Find where the given text appears and provide that cell's center as (X, Y) coordinate. 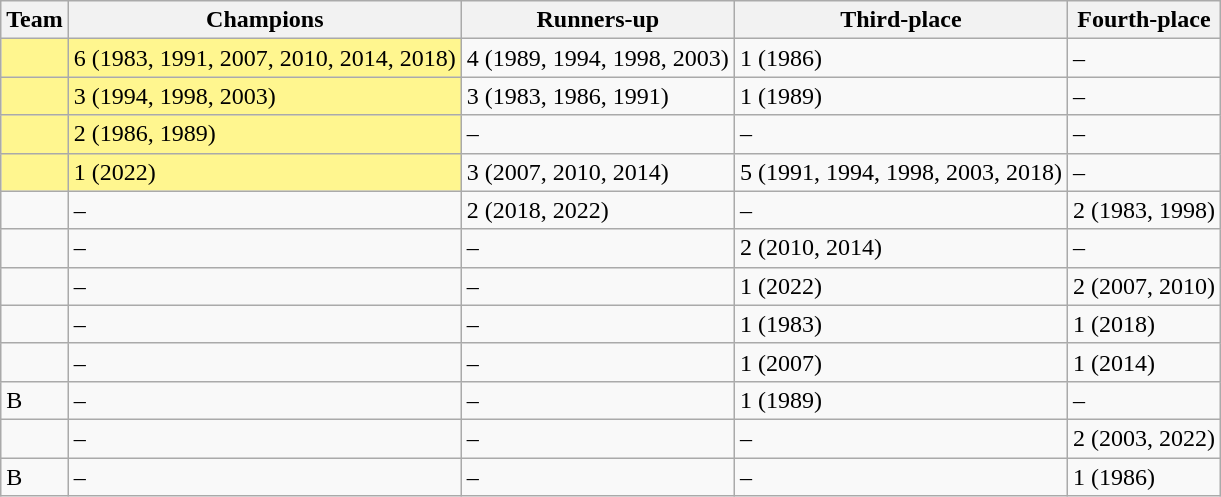
5 (1991, 1994, 1998, 2003, 2018) (900, 172)
2 (1986, 1989) (264, 134)
4 (1989, 1994, 1998, 2003) (598, 58)
Team (35, 20)
2 (2018, 2022) (598, 210)
3 (2007, 2010, 2014) (598, 172)
2 (1983, 1998) (1144, 210)
Runners-up (598, 20)
2 (2007, 2010) (1144, 286)
Champions (264, 20)
Third-place (900, 20)
3 (1994, 1998, 2003) (264, 96)
6 (1983, 1991, 2007, 2010, 2014, 2018) (264, 58)
1 (1983) (900, 324)
2 (2003, 2022) (1144, 438)
1 (2007) (900, 362)
Fourth-place (1144, 20)
1 (2018) (1144, 324)
3 (1983, 1986, 1991) (598, 96)
2 (2010, 2014) (900, 248)
1 (2014) (1144, 362)
